From the cell containing the given text, extract its center point as [X, Y] coordinate. 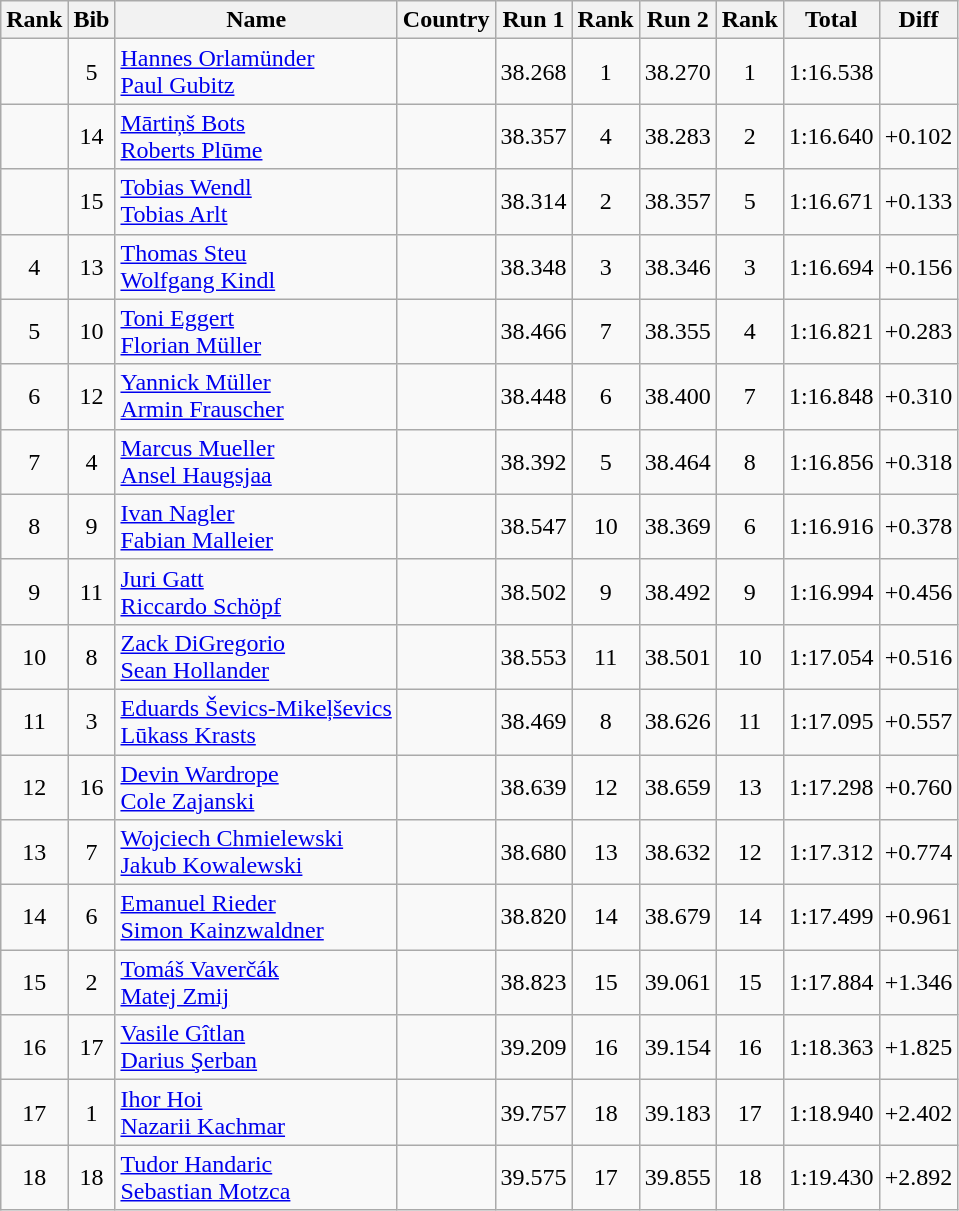
1:17.095 [831, 722]
1:16.848 [831, 396]
1:16.538 [831, 72]
Run 1 [534, 20]
+2.402 [918, 1112]
Ivan NaglerFabian Malleier [256, 526]
38.823 [534, 982]
39.183 [678, 1112]
+0.516 [918, 656]
Diff [918, 20]
38.448 [534, 396]
+0.283 [918, 332]
1:18.363 [831, 1048]
Tudor HandaricSebastian Motzca [256, 1178]
Run 2 [678, 20]
38.659 [678, 786]
38.346 [678, 266]
38.502 [534, 592]
39.855 [678, 1178]
38.348 [534, 266]
39.209 [534, 1048]
1:16.694 [831, 266]
Zack DiGregorioSean Hollander [256, 656]
38.314 [534, 202]
39.154 [678, 1048]
1:17.298 [831, 786]
+0.774 [918, 852]
Marcus MuellerAnsel Haugsjaa [256, 462]
38.632 [678, 852]
1:16.821 [831, 332]
1:16.640 [831, 136]
38.283 [678, 136]
1:16.916 [831, 526]
1:17.884 [831, 982]
1:17.312 [831, 852]
Total [831, 20]
Eduards Ševics-MikeļševicsLūkass Krasts [256, 722]
Toni EggertFlorian Müller [256, 332]
+0.133 [918, 202]
+0.961 [918, 918]
Tobias WendlTobias Arlt [256, 202]
Mārtiņš BotsRoberts Plūme [256, 136]
+0.102 [918, 136]
+0.456 [918, 592]
38.547 [534, 526]
+0.156 [918, 266]
Name [256, 20]
38.369 [678, 526]
38.492 [678, 592]
38.626 [678, 722]
39.061 [678, 982]
38.820 [534, 918]
38.400 [678, 396]
38.501 [678, 656]
+0.760 [918, 786]
+0.310 [918, 396]
Hannes OrlamünderPaul Gubitz [256, 72]
+0.318 [918, 462]
1:17.499 [831, 918]
1:16.671 [831, 202]
Vasile GîtlanDarius Şerban [256, 1048]
38.392 [534, 462]
Tomáš VaverčákMatej Zmij [256, 982]
Emanuel RiederSimon Kainzwaldner [256, 918]
Juri GattRiccardo Schöpf [256, 592]
38.270 [678, 72]
38.355 [678, 332]
1:19.430 [831, 1178]
Thomas SteuWolfgang Kindl [256, 266]
Devin WardropeCole Zajanski [256, 786]
39.575 [534, 1178]
38.553 [534, 656]
38.679 [678, 918]
1:17.054 [831, 656]
+0.557 [918, 722]
1:16.856 [831, 462]
Bib [92, 20]
38.639 [534, 786]
38.680 [534, 852]
Yannick MüllerArmin Frauscher [256, 396]
Country [446, 20]
38.469 [534, 722]
38.268 [534, 72]
+1.825 [918, 1048]
39.757 [534, 1112]
+0.378 [918, 526]
38.466 [534, 332]
1:16.994 [831, 592]
1:18.940 [831, 1112]
Wojciech ChmielewskiJakub Kowalewski [256, 852]
+2.892 [918, 1178]
Ihor HoiNazarii Kachmar [256, 1112]
+1.346 [918, 982]
38.464 [678, 462]
